Pinpoint the cell where the given text exists, returning its (X, Y) midpoint coordinate. 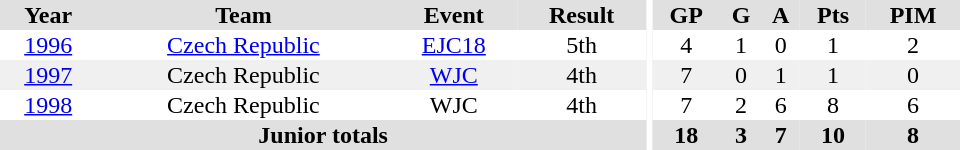
PIM (913, 15)
EJC18 (454, 45)
Year (48, 15)
Event (454, 15)
Result (582, 15)
10 (833, 135)
18 (686, 135)
G (742, 15)
A (781, 15)
1997 (48, 75)
5th (582, 45)
4 (686, 45)
Pts (833, 15)
GP (686, 15)
3 (742, 135)
Team (243, 15)
Junior totals (323, 135)
1998 (48, 105)
1996 (48, 45)
